Identify which cell holds the provided text, then report its (X, Y) central coordinate. 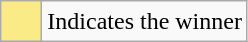
Indicates the winner (145, 22)
